Pinpoint the cell where the given text exists, returning its [x, y] midpoint coordinate. 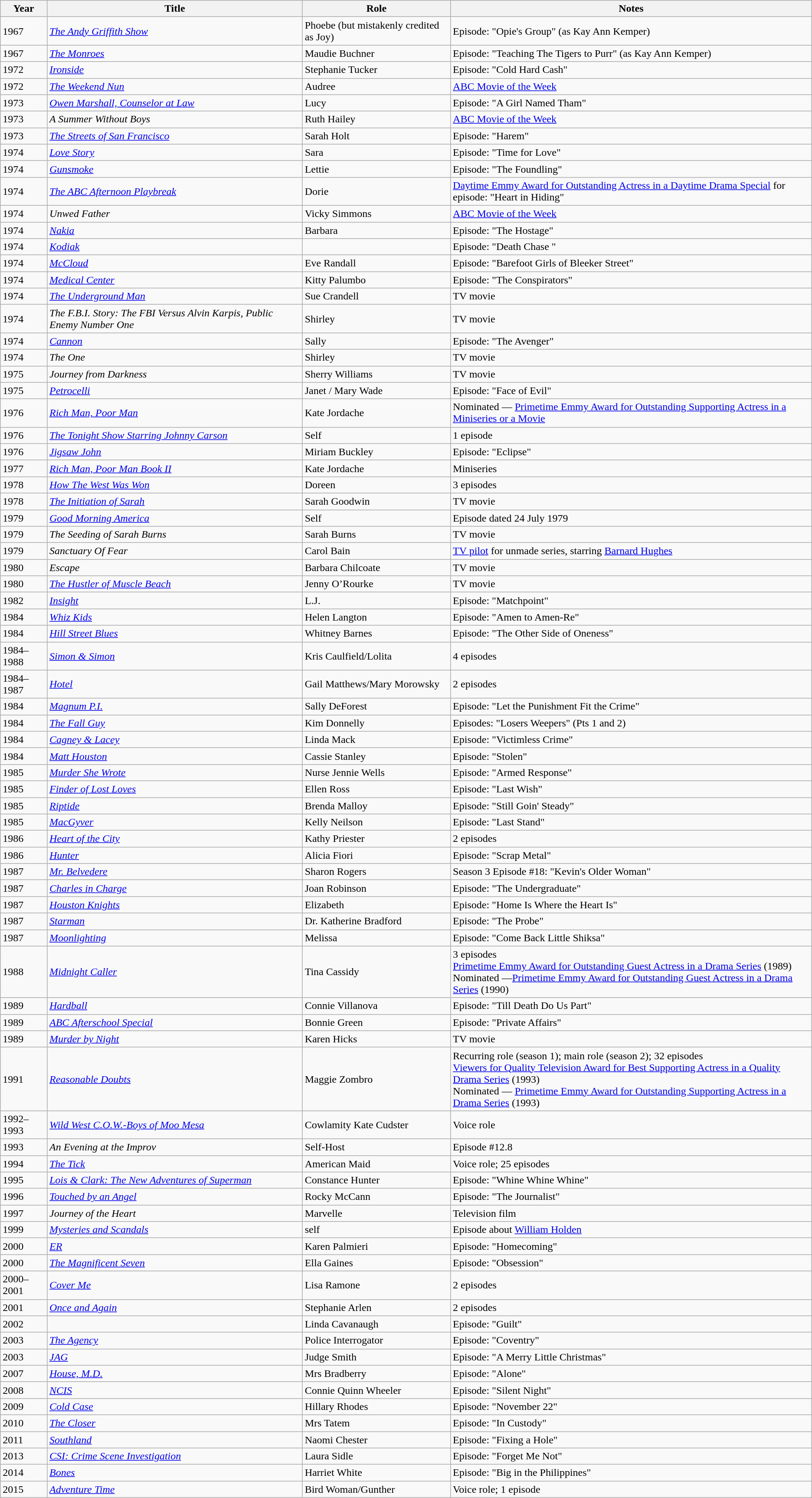
1982 [24, 601]
JAG [174, 1357]
Midnight Caller [174, 972]
Episode: "Matchpoint" [632, 601]
Daytime Emmy Award for Outstanding Actress in a Daytime Drama Special for episode: "Heart in Hiding" [632, 191]
Eve Randall [377, 263]
Episode: "Harem" [632, 136]
The Magnificent Seven [174, 1263]
Episode: "The Other Side of Oneness" [632, 634]
1988 [24, 972]
House, M.D. [174, 1373]
Naomi Chester [377, 1439]
1984–1987 [24, 684]
4 episodes [632, 656]
Episode: "Obsession" [632, 1263]
Magnum P.I. [174, 706]
Episode: "Amen to Amen-Re" [632, 617]
Wild West C.O.W.-Boys of Moo Mesa [174, 1125]
1 episode [632, 435]
Bird Woman/Gunther [377, 1489]
Episode: "Big in the Philippines" [632, 1473]
1993 [24, 1147]
Lettie [377, 169]
self [377, 1230]
Rich Man, Poor Man Book II [174, 468]
Lisa Ramone [377, 1285]
Episode: "Barefoot Girls of Bleeker Street" [632, 263]
1994 [24, 1163]
Dorie [377, 191]
Episode: "Scrap Metal" [632, 855]
The Agency [174, 1340]
Laura Sidle [377, 1456]
The One [174, 358]
Doreen [377, 485]
Episode: "Coventry" [632, 1340]
Simon & Simon [174, 656]
1984–1988 [24, 656]
The Streets of San Francisco [174, 136]
Episode #12.8 [632, 1147]
The F.B.I. Story: The FBI Versus Alvin Karpis, Public Enemy Number One [174, 319]
ABC Afterschool Special [174, 1022]
Mr. Belvedere [174, 872]
The Hustler of Muscle Beach [174, 584]
Voice role; 1 episode [632, 1489]
Karen Hicks [377, 1039]
Episode: "Armed Response" [632, 772]
ER [174, 1246]
Hillary Rhodes [377, 1406]
Mrs Tatem [377, 1423]
Elizabeth [377, 905]
Harriet White [377, 1473]
Episode: "Face of Evil" [632, 391]
Melissa [377, 938]
Good Morning America [174, 518]
Rocky McCann [377, 1197]
Episode dated 24 July 1979 [632, 518]
Dr. Katherine Bradford [377, 921]
Episode: "Stolen" [632, 756]
Episode: "Silent Night" [632, 1390]
Lucy [377, 103]
Cover Me [174, 1285]
The Monroes [174, 53]
Episode: "Homecoming" [632, 1246]
Sanctuary Of Fear [174, 551]
The Weekend Nun [174, 86]
Stephanie Arlen [377, 1307]
Audree [377, 86]
American Maid [377, 1163]
Episode: "The Undergraduate" [632, 888]
Episode: "November 22" [632, 1406]
Rich Man, Poor Man [174, 413]
Mysteries and Scandals [174, 1230]
Insight [174, 601]
Kodiak [174, 247]
1999 [24, 1230]
The ABC Afternoon Playbreak [174, 191]
Murder by Night [174, 1039]
Episode: "Private Affairs" [632, 1022]
Episode about William Holden [632, 1230]
Karen Palmieri [377, 1246]
2001 [24, 1307]
3 episodes [632, 485]
2014 [24, 1473]
Sara [377, 152]
Hill Street Blues [174, 634]
Episode: "Come Back Little Shiksa" [632, 938]
Hotel [174, 684]
Kris Caulfield/Lolita [377, 656]
Petrocelli [174, 391]
Episode: "Eclipse" [632, 452]
Episode: "The Probe" [632, 921]
Barbara [377, 230]
Voice role; 25 episodes [632, 1163]
Sue Crandell [377, 296]
Starman [174, 921]
2007 [24, 1373]
McCloud [174, 263]
Houston Knights [174, 905]
Hardball [174, 1006]
Brenda Malloy [377, 806]
Mrs Bradberry [377, 1373]
Ella Gaines [377, 1263]
Alicia Fiori [377, 855]
Episode: "In Custody" [632, 1423]
Carol Bain [377, 551]
Joan Robinson [377, 888]
Charles in Charge [174, 888]
The Initiation of Sarah [174, 501]
Sherry Williams [377, 374]
Kitty Palumbo [377, 280]
Murder She Wrote [174, 772]
Police Interrogator [377, 1340]
Linda Mack [377, 739]
Hunter [174, 855]
Whiz Kids [174, 617]
Cassie Stanley [377, 756]
Miriam Buckley [377, 452]
Television film [632, 1213]
Episode: "The Journalist" [632, 1197]
Episode: "Last Stand" [632, 822]
Touched by an Angel [174, 1197]
Linda Cavanaugh [377, 1324]
Nominated — Primetime Emmy Award for Outstanding Supporting Actress in a Miniseries or a Movie [632, 413]
Tina Cassidy [377, 972]
Heart of the City [174, 839]
Adventure Time [174, 1489]
Gunsmoke [174, 169]
Episode: "Death Chase " [632, 247]
Maudie Buchner [377, 53]
Bones [174, 1473]
Lois & Clark: The New Adventures of Superman [174, 1180]
Kathy Priester [377, 839]
Sharon Rogers [377, 872]
Episode: "Opie's Group" (as Kay Ann Kemper) [632, 31]
2015 [24, 1489]
Self-Host [377, 1147]
Episode: "Whine Whine Whine" [632, 1180]
Cannon [174, 341]
Janet / Mary Wade [377, 391]
Sally DeForest [377, 706]
1991 [24, 1079]
An Evening at the Improv [174, 1147]
Episode: "Time for Love" [632, 152]
Whitney Barnes [377, 634]
Episode: "Victimless Crime" [632, 739]
Nakia [174, 230]
Kelly Neilson [377, 822]
The Seeding of Sarah Burns [174, 535]
Episode: "The Avenger" [632, 341]
Connie Quinn Wheeler [377, 1390]
Moonlighting [174, 938]
The Fall Guy [174, 723]
Year [24, 9]
Maggie Zombro [377, 1079]
Episode: "Last Wish" [632, 789]
Episode: "Teaching The Tigers to Purr" (as Kay Ann Kemper) [632, 53]
2000–2001 [24, 1285]
2008 [24, 1390]
Role [377, 9]
Nurse Jennie Wells [377, 772]
How The West Was Won [174, 485]
A Summer Without Boys [174, 119]
Cowlamity Kate Cudster [377, 1125]
Episode: "The Conspirators" [632, 280]
Barbara Chilcoate [377, 568]
The Closer [174, 1423]
Reasonable Doubts [174, 1079]
2010 [24, 1423]
Episode: "Till Death Do Us Part" [632, 1006]
Matt Houston [174, 756]
L.J. [377, 601]
Journey of the Heart [174, 1213]
Jigsaw John [174, 452]
Sarah Holt [377, 136]
Helen Langton [377, 617]
Episode: "Guilt" [632, 1324]
Journey from Darkness [174, 374]
Notes [632, 9]
Ruth Hailey [377, 119]
Season 3 Episode #18: "Kevin's Older Woman" [632, 872]
Medical Center [174, 280]
Miniseries [632, 468]
The Tick [174, 1163]
Constance Hunter [377, 1180]
Vicky Simmons [377, 214]
Escape [174, 568]
1992–1993 [24, 1125]
Episode: "The Hostage" [632, 230]
Love Story [174, 152]
Title [174, 9]
Cold Case [174, 1406]
2009 [24, 1406]
MacGyver [174, 822]
CSI: Crime Scene Investigation [174, 1456]
Judge Smith [377, 1357]
The Andy Griffith Show [174, 31]
Episode: "Let the Punishment Fit the Crime" [632, 706]
1977 [24, 468]
1995 [24, 1180]
The Underground Man [174, 296]
The Tonight Show Starring Johnny Carson [174, 435]
Episode: "The Foundling" [632, 169]
Voice role [632, 1125]
2002 [24, 1324]
Once and Again [174, 1307]
Ironside [174, 70]
TV pilot for unmade series, starring Barnard Hughes [632, 551]
Kim Donnelly [377, 723]
Sarah Burns [377, 535]
Sarah Goodwin [377, 501]
2013 [24, 1456]
Riptide [174, 806]
NCIS [174, 1390]
Episodes: "Losers Weepers" (Pts 1 and 2) [632, 723]
Southland [174, 1439]
Episode: "Still Goin' Steady" [632, 806]
Episode: "Cold Hard Cash" [632, 70]
Phoebe (but mistakenly credited as Joy) [377, 31]
Marvelle [377, 1213]
2011 [24, 1439]
Episode: "Forget Me Not" [632, 1456]
1996 [24, 1197]
Gail Matthews/Mary Morowsky [377, 684]
Ellen Ross [377, 789]
Bonnie Green [377, 1022]
Episode: "A Merry Little Christmas" [632, 1357]
Episode: "Fixing a Hole" [632, 1439]
Cagney & Lacey [174, 739]
Connie Villanova [377, 1006]
Episode: "Home Is Where the Heart Is" [632, 905]
Sally [377, 341]
Stephanie Tucker [377, 70]
Finder of Lost Loves [174, 789]
1997 [24, 1213]
Unwed Father [174, 214]
Episode: "Alone" [632, 1373]
Owen Marshall, Counselor at Law [174, 103]
Episode: "A Girl Named Tham" [632, 103]
Jenny O’Rourke [377, 584]
